Locate the cell with the specified text and output its (x, y) center coordinate. 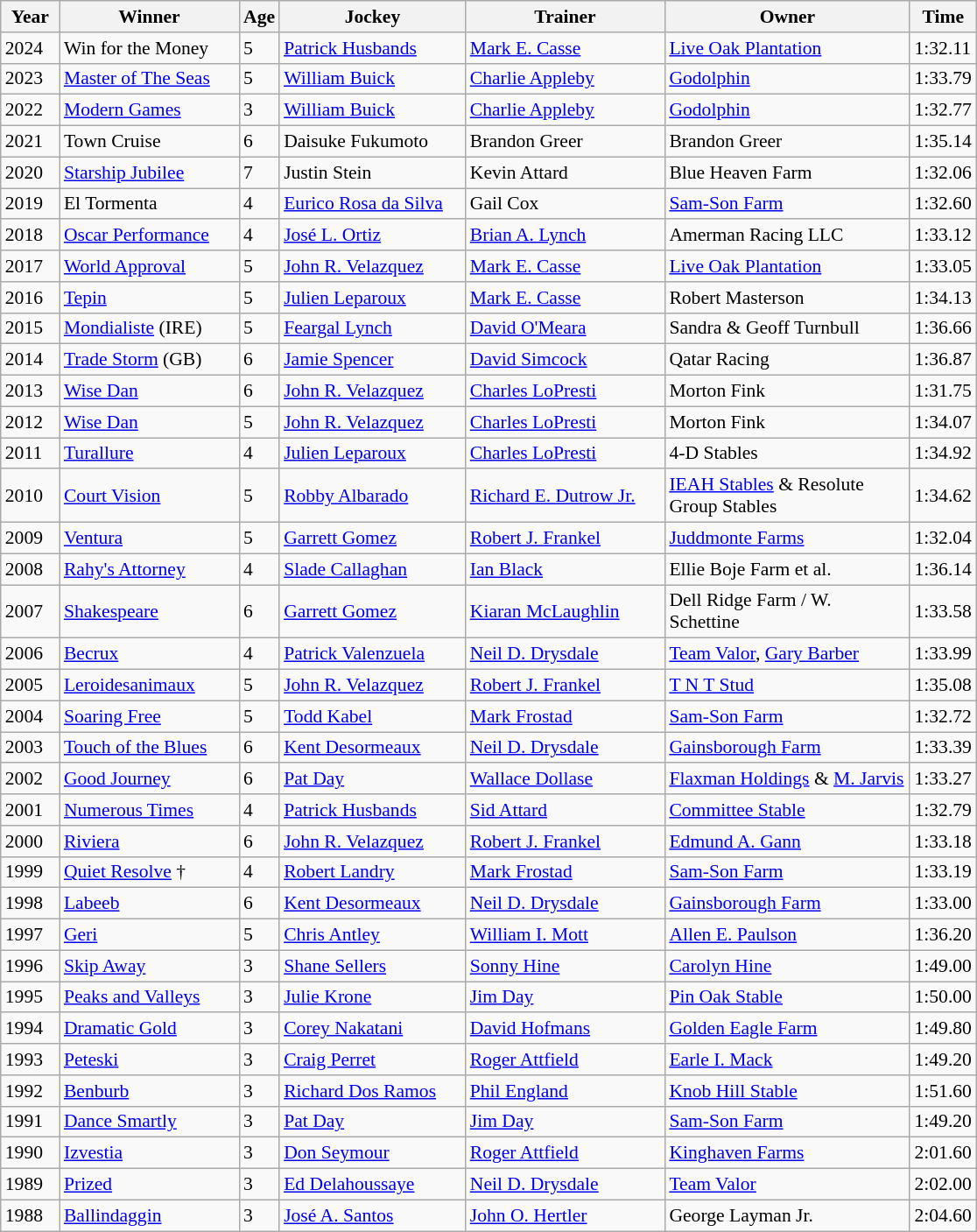
Turallure (149, 454)
1:49.00 (942, 966)
David Hofmans (566, 1029)
2016 (30, 298)
2019 (30, 204)
1:36.66 (942, 328)
Ed Delahoussaye (373, 1185)
Patrick Valenzuela (373, 654)
Slade Callaghan (373, 569)
Earle I. Mack (787, 1060)
Flaxman Holdings & M. Jarvis (787, 779)
Sid Attard (566, 810)
1992 (30, 1091)
2023 (30, 79)
Quiet Resolve † (149, 872)
Robert Landry (373, 872)
Qatar Racing (787, 360)
2005 (30, 686)
Izvestia (149, 1153)
Geri (149, 935)
2014 (30, 360)
Gail Cox (566, 204)
Wallace Dollase (566, 779)
George Layman Jr. (787, 1215)
2010 (30, 496)
Kevin Attard (566, 172)
Becrux (149, 654)
1:36.14 (942, 569)
Sandra & Geoff Turnbull (787, 328)
2006 (30, 654)
Dramatic Gold (149, 1029)
José A. Santos (373, 1215)
Oscar Performance (149, 236)
Ian Black (566, 569)
Robby Albarado (373, 496)
1:33.58 (942, 611)
Court Vision (149, 496)
1:34.07 (942, 422)
Touch of the Blues (149, 748)
1:33.27 (942, 779)
Modern Games (149, 110)
1:31.75 (942, 391)
1998 (30, 904)
Edmund A. Gann (787, 841)
2001 (30, 810)
Riviera (149, 841)
2003 (30, 748)
1:33.39 (942, 748)
Age (259, 17)
1:33.05 (942, 266)
2017 (30, 266)
Sonny Hine (566, 966)
1:50.00 (942, 997)
1:33.79 (942, 79)
World Approval (149, 266)
2018 (30, 236)
1:32.11 (942, 48)
Phil England (566, 1091)
Mondialiste (IRE) (149, 328)
Time (942, 17)
Ballindaggin (149, 1215)
Ventura (149, 539)
2013 (30, 391)
1995 (30, 997)
2009 (30, 539)
1:34.62 (942, 496)
2002 (30, 779)
Jamie Spencer (373, 360)
1996 (30, 966)
1:33.99 (942, 654)
1:33.00 (942, 904)
Pin Oak Stable (787, 997)
William I. Mott (566, 935)
1989 (30, 1185)
Win for the Money (149, 48)
Jockey (373, 17)
Town Cruise (149, 142)
Numerous Times (149, 810)
Dell Ridge Farm / W. Schettine (787, 611)
Master of The Seas (149, 79)
IEAH Stables & Resolute Group Stables (787, 496)
Prized (149, 1185)
Richard E. Dutrow Jr. (566, 496)
2:01.60 (942, 1153)
2008 (30, 569)
2:02.00 (942, 1185)
David O'Meara (566, 328)
2007 (30, 611)
1993 (30, 1060)
Shane Sellers (373, 966)
Don Seymour (373, 1153)
Juddmonte Farms (787, 539)
1:32.60 (942, 204)
1999 (30, 872)
4-D Stables (787, 454)
Chris Antley (373, 935)
1:33.18 (942, 841)
2024 (30, 48)
Robert Masterson (787, 298)
Daisuke Fukumoto (373, 142)
2020 (30, 172)
Trade Storm (GB) (149, 360)
Labeeb (149, 904)
1:34.92 (942, 454)
Owner (787, 17)
2012 (30, 422)
Feargal Lynch (373, 328)
1:51.60 (942, 1091)
Richard Dos Ramos (373, 1091)
2004 (30, 716)
1:32.72 (942, 716)
José L. Ortiz (373, 236)
Trainer (566, 17)
1:34.13 (942, 298)
1988 (30, 1215)
Peaks and Valleys (149, 997)
Committee Stable (787, 810)
David Simcock (566, 360)
Ellie Boje Farm et al. (787, 569)
Starship Jubilee (149, 172)
Brian A. Lynch (566, 236)
El Tormenta (149, 204)
2011 (30, 454)
Rahy's Attorney (149, 569)
1:32.04 (942, 539)
Corey Nakatani (373, 1029)
2021 (30, 142)
Golden Eagle Farm (787, 1029)
Amerman Racing LLC (787, 236)
Team Valor, Gary Barber (787, 654)
1997 (30, 935)
7 (259, 172)
2015 (30, 328)
1:32.77 (942, 110)
2:04.60 (942, 1215)
1:32.06 (942, 172)
1:33.19 (942, 872)
1:35.14 (942, 142)
1:36.87 (942, 360)
Blue Heaven Farm (787, 172)
Shakespeare (149, 611)
Eurico Rosa da Silva (373, 204)
1994 (30, 1029)
Justin Stein (373, 172)
Soaring Free (149, 716)
Benburb (149, 1091)
Team Valor (787, 1185)
Craig Perret (373, 1060)
Peteski (149, 1060)
Good Journey (149, 779)
Tepin (149, 298)
T N T Stud (787, 686)
John O. Hertler (566, 1215)
Winner (149, 17)
Kinghaven Farms (787, 1153)
Dance Smartly (149, 1122)
1:49.80 (942, 1029)
Carolyn Hine (787, 966)
1:35.08 (942, 686)
Allen E. Paulson (787, 935)
Year (30, 17)
Skip Away (149, 966)
2000 (30, 841)
Leroidesanimaux (149, 686)
Todd Kabel (373, 716)
1:32.79 (942, 810)
2022 (30, 110)
Kiaran McLaughlin (566, 611)
Knob Hill Stable (787, 1091)
Julie Krone (373, 997)
1:33.12 (942, 236)
1:36.20 (942, 935)
1991 (30, 1122)
1990 (30, 1153)
